From the cell containing the given text, extract its center point as (x, y) coordinate. 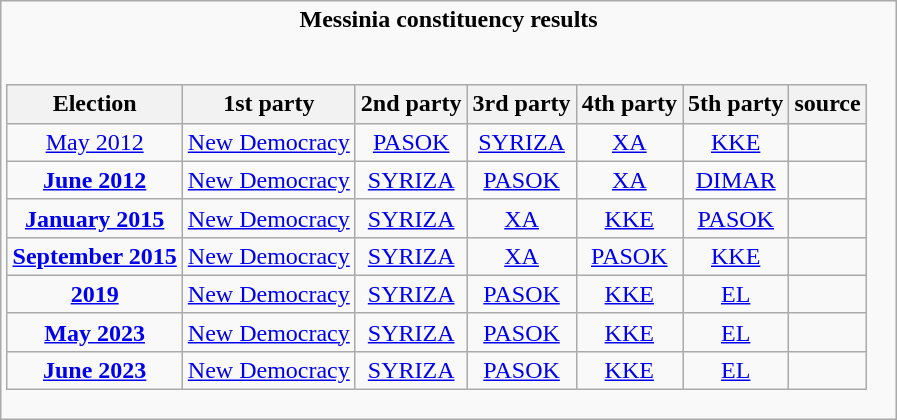
2019 (94, 294)
May 2023 (94, 332)
January 2015 (94, 218)
May 2012 (94, 142)
source (828, 104)
September 2015 (94, 256)
2nd party (411, 104)
5th party (735, 104)
June 2012 (94, 180)
June 2023 (94, 370)
Election (94, 104)
3rd party (522, 104)
1st party (268, 104)
4th party (629, 104)
DIMAR (735, 180)
